Search for the cell housing the specified text and yield its (X, Y) center coordinate. 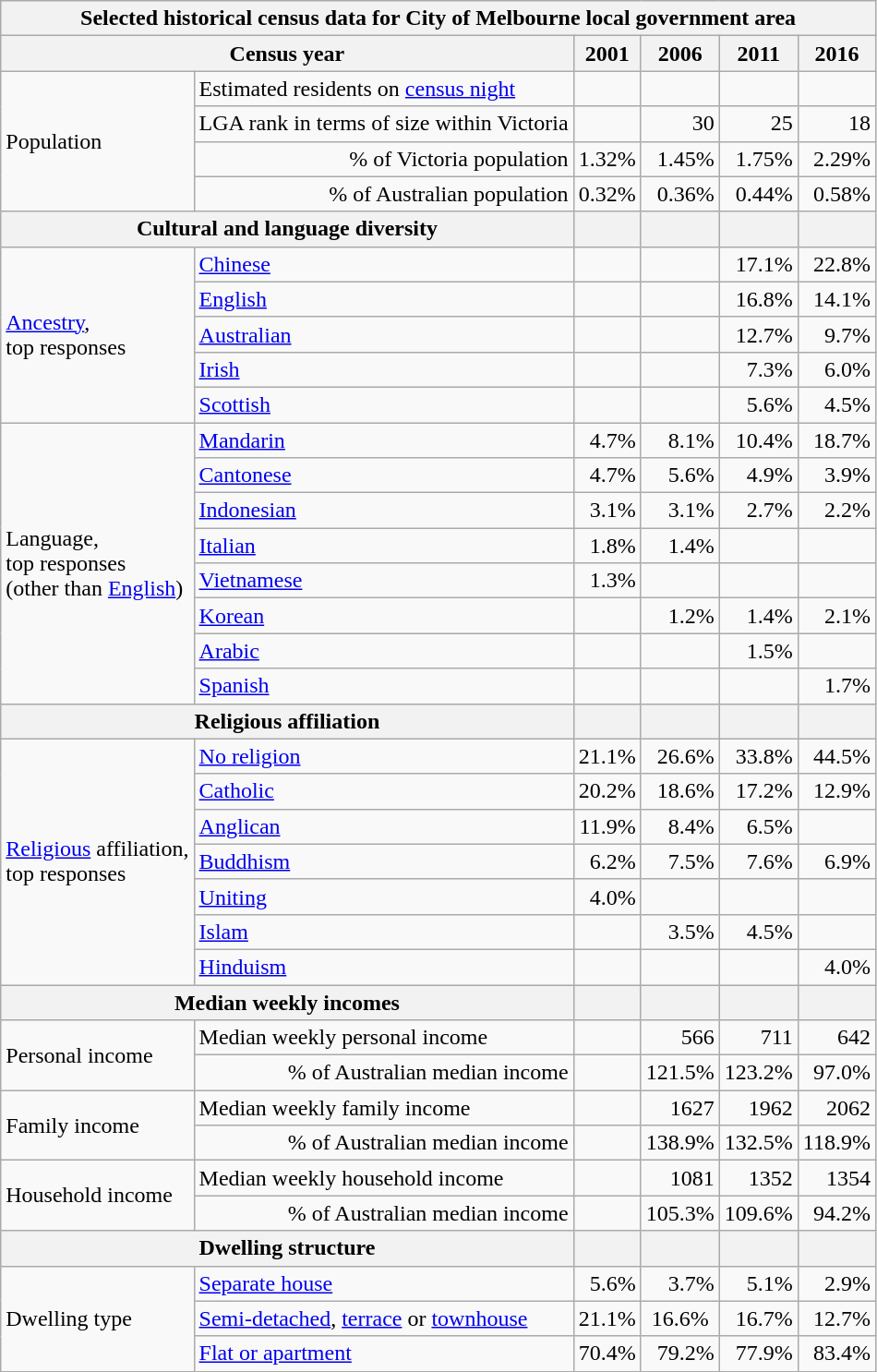
Population (98, 141)
Mandarin (384, 440)
2006 (679, 54)
1.3% (607, 581)
6.2% (607, 861)
8.1% (679, 440)
132.5% (759, 1143)
Islam (384, 932)
Median weekly personal income (384, 1038)
Cultural and language diversity (287, 229)
Median weekly family income (384, 1108)
1962 (759, 1108)
1.7% (836, 686)
44.5% (836, 756)
2.1% (836, 616)
No religion (384, 756)
Irish (384, 369)
2.29% (836, 159)
118.9% (836, 1143)
3.5% (679, 932)
6.0% (836, 369)
11.9% (607, 826)
2.7% (759, 511)
17.1% (759, 264)
Indonesian (384, 511)
70.4% (607, 1354)
Scottish (384, 404)
Hinduism (384, 967)
4.9% (759, 475)
1.8% (607, 546)
7.6% (759, 861)
33.8% (759, 756)
711 (759, 1038)
1081 (679, 1178)
94.2% (836, 1213)
642 (836, 1038)
2016 (836, 54)
10.4% (759, 440)
Flat or apartment (384, 1354)
8.4% (679, 826)
1.5% (759, 651)
2.9% (836, 1283)
79.2% (679, 1354)
Family income (98, 1125)
121.5% (679, 1073)
105.3% (679, 1213)
Religious affiliation (287, 721)
3.7% (679, 1283)
0.32% (607, 194)
Language,top responses(other than English) (98, 563)
18.6% (679, 791)
109.6% (759, 1213)
97.0% (836, 1073)
566 (679, 1038)
0.58% (836, 194)
5.1% (759, 1283)
% of Australian population (384, 194)
Census year (287, 54)
Catholic (384, 791)
138.9% (679, 1143)
Italian (384, 546)
22.8% (836, 264)
Dwelling structure (287, 1248)
LGA rank in terms of size within Victoria (384, 124)
1.2% (679, 616)
Dwelling type (98, 1318)
123.2% (759, 1073)
1.75% (759, 159)
Korean (384, 616)
English (384, 299)
Religious affiliation,top responses (98, 861)
25 (759, 124)
Ancestry,top responses (98, 334)
30 (679, 124)
Semi-detached, terrace or townhouse (384, 1318)
Selected historical census data for City of Melbourne local government area (438, 18)
Buddhism (384, 861)
Personal income (98, 1055)
Cantonese (384, 475)
Vietnamese (384, 581)
2011 (759, 54)
14.1% (836, 299)
6.5% (759, 826)
1352 (759, 1178)
83.4% (836, 1354)
2001 (607, 54)
20.2% (607, 791)
2062 (836, 1108)
Median weekly household income (384, 1178)
16.7% (759, 1318)
3.9% (836, 475)
Estimated residents on census night (384, 89)
12.9% (836, 791)
6.9% (836, 861)
7.3% (759, 369)
16.8% (759, 299)
Anglican (384, 826)
Median weekly incomes (287, 1002)
Separate house (384, 1283)
18 (836, 124)
17.2% (759, 791)
2.2% (836, 511)
9.7% (836, 334)
Chinese (384, 264)
1627 (679, 1108)
Household income (98, 1196)
Uniting (384, 897)
Arabic (384, 651)
Spanish (384, 686)
Australian (384, 334)
0.44% (759, 194)
0.36% (679, 194)
1.32% (607, 159)
1354 (836, 1178)
16.6% (679, 1318)
77.9% (759, 1354)
18.7% (836, 440)
1.45% (679, 159)
% of Victoria population (384, 159)
7.5% (679, 861)
26.6% (679, 756)
